Find where the given text appears and provide that cell's center as [x, y] coordinate. 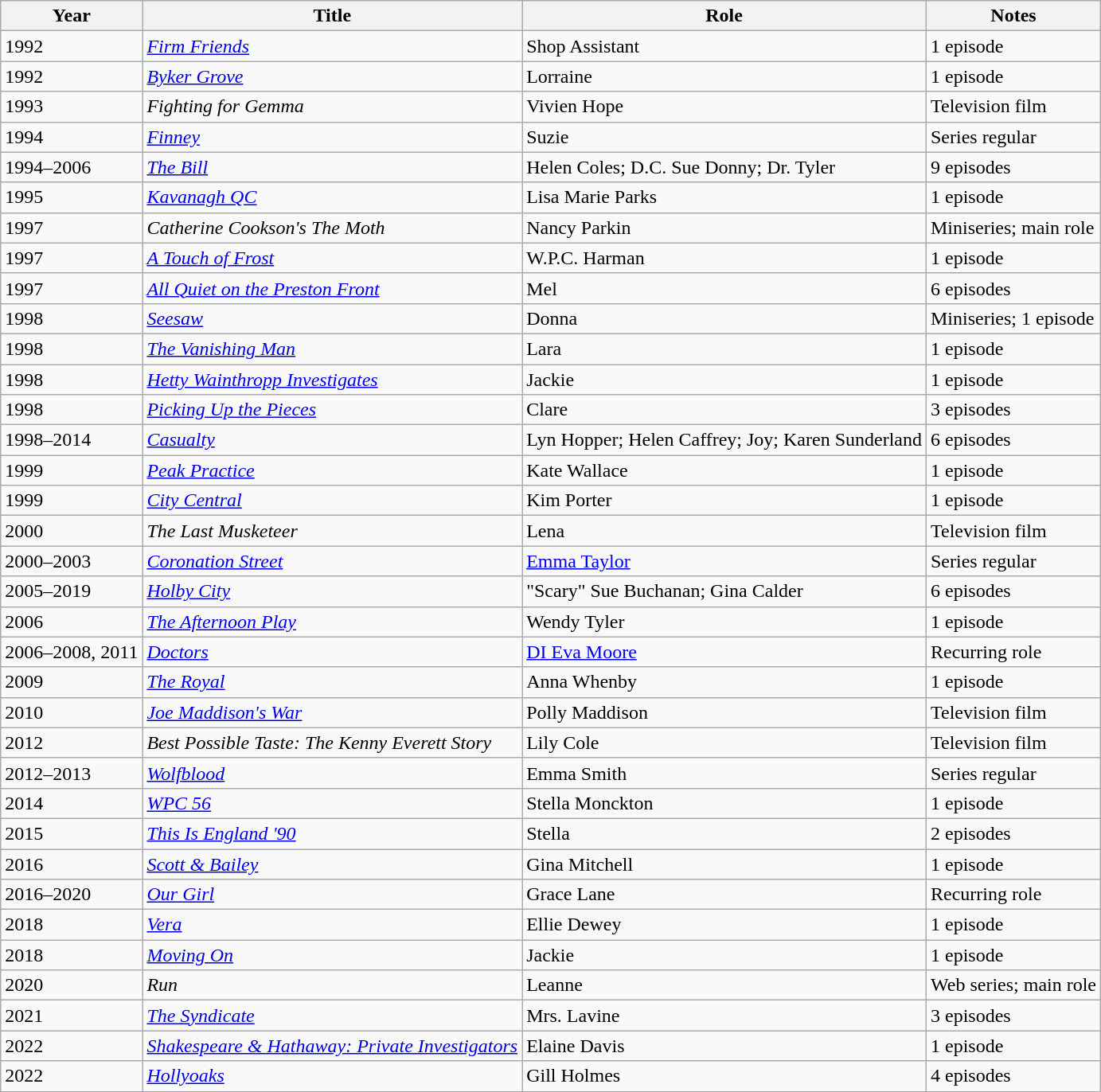
2016–2020 [72, 895]
Stella Monckton [724, 803]
The Afternoon Play [333, 622]
Hetty Wainthropp Investigates [333, 380]
2000 [72, 531]
9 episodes [1013, 167]
Suzie [724, 137]
2015 [72, 833]
Coronation Street [333, 561]
Polly Maddison [724, 712]
The Syndicate [333, 1016]
Leanne [724, 985]
The Bill [333, 167]
Mel [724, 288]
City Central [333, 501]
2009 [72, 682]
The Vanishing Man [333, 349]
Role [724, 16]
1998–2014 [72, 440]
2006–2008, 2011 [72, 652]
Our Girl [333, 895]
Lily Cole [724, 743]
Seesaw [333, 318]
1994 [72, 137]
2014 [72, 803]
2012–2013 [72, 773]
Clare [724, 410]
Peak Practice [333, 470]
Lyn Hopper; Helen Caffrey; Joy; Karen Sunderland [724, 440]
Finney [333, 137]
Hollyoaks [333, 1076]
2005–2019 [72, 591]
Picking Up the Pieces [333, 410]
Casualty [333, 440]
The Royal [333, 682]
Miniseries; 1 episode [1013, 318]
Year [72, 16]
2006 [72, 622]
Notes [1013, 16]
Anna Whenby [724, 682]
Lisa Marie Parks [724, 197]
Best Possible Taste: The Kenny Everett Story [333, 743]
Mrs. Lavine [724, 1016]
Lorraine [724, 76]
Kavanagh QC [333, 197]
4 episodes [1013, 1076]
Nancy Parkin [724, 228]
DI Eva Moore [724, 652]
2020 [72, 985]
Gill Holmes [724, 1076]
2021 [72, 1016]
Helen Coles; D.C. Sue Donny; Dr. Tyler [724, 167]
The Last Musketeer [333, 531]
Lara [724, 349]
Vera [333, 925]
2010 [72, 712]
Joe Maddison's War [333, 712]
Kim Porter [724, 501]
WPC 56 [333, 803]
Emma Taylor [724, 561]
1994–2006 [72, 167]
All Quiet on the Preston Front [333, 288]
Fighting for Gemma [333, 107]
Miniseries; main role [1013, 228]
Wolfblood [333, 773]
Vivien Hope [724, 107]
Grace Lane [724, 895]
Shakespeare & Hathaway: Private Investigators [333, 1046]
2012 [72, 743]
1995 [72, 197]
Catherine Cookson's The Moth [333, 228]
This Is England '90 [333, 833]
Stella [724, 833]
Lena [724, 531]
Kate Wallace [724, 470]
Moving On [333, 955]
Ellie Dewey [724, 925]
Byker Grove [333, 76]
Donna [724, 318]
Wendy Tyler [724, 622]
"Scary" Sue Buchanan; Gina Calder [724, 591]
Shop Assistant [724, 46]
Doctors [333, 652]
Web series; main role [1013, 985]
A Touch of Frost [333, 258]
W.P.C. Harman [724, 258]
Elaine Davis [724, 1046]
Holby City [333, 591]
2000–2003 [72, 561]
Emma Smith [724, 773]
Run [333, 985]
Scott & Bailey [333, 864]
1993 [72, 107]
2016 [72, 864]
Firm Friends [333, 46]
Title [333, 16]
Gina Mitchell [724, 864]
2 episodes [1013, 833]
